Output the [X, Y] coordinate of the center of the cell containing the given text.  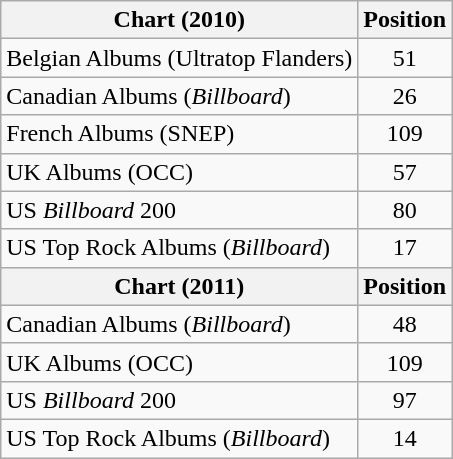
80 [405, 210]
26 [405, 96]
14 [405, 438]
17 [405, 248]
97 [405, 400]
Chart (2010) [180, 20]
French Albums (SNEP) [180, 134]
51 [405, 58]
48 [405, 324]
Chart (2011) [180, 286]
57 [405, 172]
Belgian Albums (Ultratop Flanders) [180, 58]
